From the cell containing the given text, extract its center point as [x, y] coordinate. 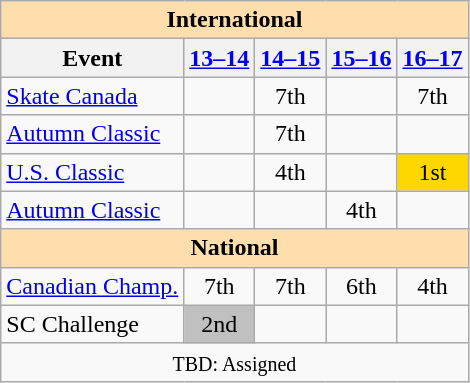
16–17 [432, 58]
13–14 [220, 58]
SC Challenge [92, 324]
International [234, 20]
TBD: Assigned [234, 362]
15–16 [362, 58]
Skate Canada [92, 96]
National [234, 248]
1st [432, 172]
U.S. Classic [92, 172]
Event [92, 58]
2nd [220, 324]
6th [362, 286]
Canadian Champ. [92, 286]
14–15 [290, 58]
